Detect which cell encompasses the target text, then output its (X, Y) center coordinate. 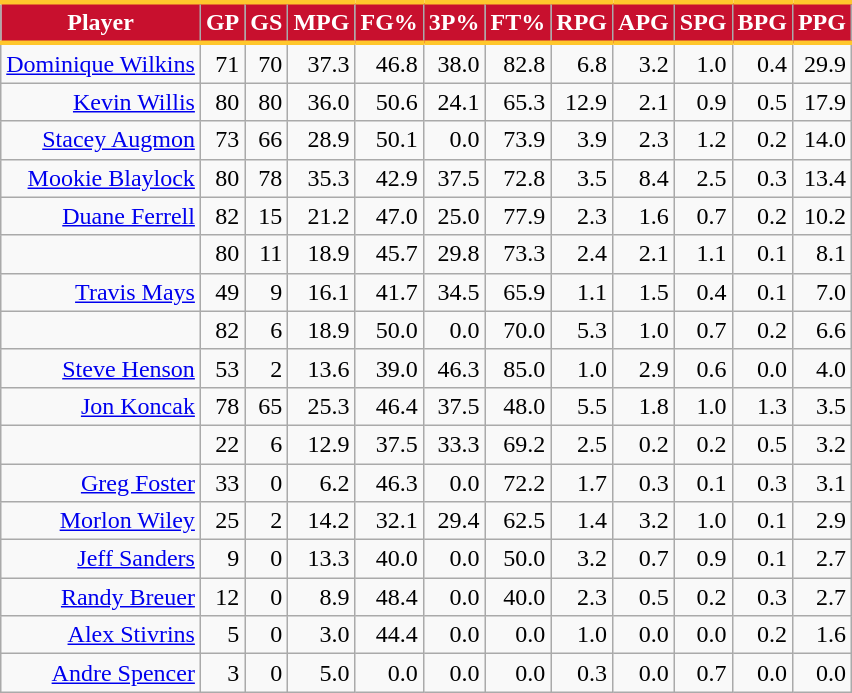
SPG (703, 22)
BPG (762, 22)
22 (222, 444)
24.1 (454, 102)
66 (266, 140)
47.0 (389, 216)
4.0 (822, 368)
5.0 (322, 673)
69.2 (518, 444)
Jeff Sanders (101, 559)
29.4 (454, 521)
6.8 (582, 63)
GS (266, 22)
17.9 (822, 102)
Jon Koncak (101, 406)
29.8 (454, 254)
36.0 (322, 102)
Mookie Blaylock (101, 178)
73 (222, 140)
Stacey Augmon (101, 140)
1.3 (762, 406)
Travis Mays (101, 292)
1.4 (582, 521)
0.6 (703, 368)
1.2 (703, 140)
8.9 (322, 597)
3.0 (322, 635)
33.3 (454, 444)
72.2 (518, 483)
37.3 (322, 63)
34.5 (454, 292)
71 (222, 63)
32.1 (389, 521)
73.3 (518, 254)
3P% (454, 22)
35.3 (322, 178)
25.0 (454, 216)
49 (222, 292)
53 (222, 368)
APG (644, 22)
GP (222, 22)
8.4 (644, 178)
14.2 (322, 521)
62.5 (518, 521)
65.3 (518, 102)
1.7 (582, 483)
6.6 (822, 330)
25.3 (322, 406)
5.5 (582, 406)
RPG (582, 22)
45.7 (389, 254)
33 (222, 483)
Morlon Wiley (101, 521)
Player (101, 22)
12 (222, 597)
14.0 (822, 140)
85.0 (518, 368)
PPG (822, 22)
65 (266, 406)
13.6 (322, 368)
FG% (389, 22)
50.1 (389, 140)
28.9 (322, 140)
Duane Ferrell (101, 216)
77.9 (518, 216)
7.0 (822, 292)
Dominique Wilkins (101, 63)
48.4 (389, 597)
72.8 (518, 178)
13.4 (822, 178)
38.0 (454, 63)
5 (222, 635)
8.1 (822, 254)
82.8 (518, 63)
42.9 (389, 178)
25 (222, 521)
5.3 (582, 330)
Alex Stivrins (101, 635)
46.4 (389, 406)
Kevin Willis (101, 102)
3.1 (822, 483)
73.9 (518, 140)
16.1 (322, 292)
13.3 (322, 559)
Randy Breuer (101, 597)
3.9 (582, 140)
21.2 (322, 216)
1.8 (644, 406)
1.5 (644, 292)
Greg Foster (101, 483)
2.4 (582, 254)
FT% (518, 22)
11 (266, 254)
Andre Spencer (101, 673)
15 (266, 216)
70 (266, 63)
Steve Henson (101, 368)
41.7 (389, 292)
65.9 (518, 292)
MPG (322, 22)
29.9 (822, 63)
46.8 (389, 63)
10.2 (822, 216)
44.4 (389, 635)
39.0 (389, 368)
3 (222, 673)
6.2 (322, 483)
48.0 (518, 406)
70.0 (518, 330)
50.6 (389, 102)
